Determine the (X, Y) coordinate at the center of the cell enclosing the given text.  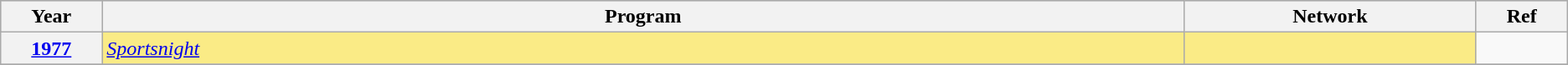
Ref (1521, 17)
Year (52, 17)
Program (643, 17)
1977 (52, 48)
Network (1330, 17)
Sportsnight (643, 48)
